Search for the cell housing the specified text and yield its [x, y] center coordinate. 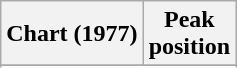
Chart (1977) [72, 34]
Peakposition [189, 34]
